Determine the [X, Y] coordinate at the center of the cell enclosing the given text.  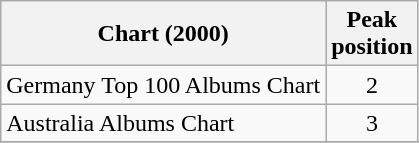
Peakposition [372, 34]
3 [372, 123]
Australia Albums Chart [164, 123]
2 [372, 85]
Germany Top 100 Albums Chart [164, 85]
Chart (2000) [164, 34]
